Determine the [X, Y] coordinate at the center of the cell enclosing the given text.  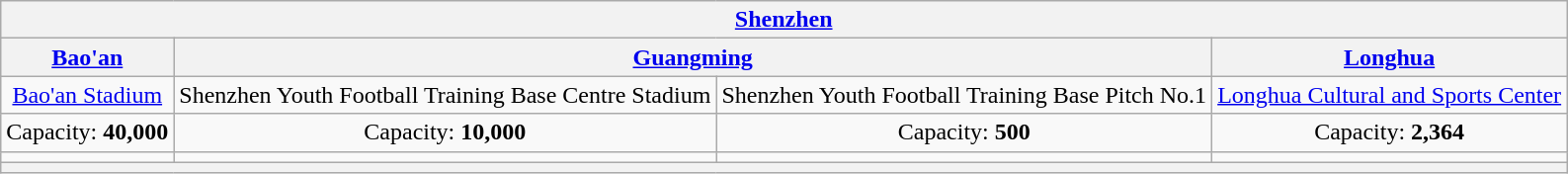
Longhua [1389, 57]
Bao'an Stadium [87, 95]
Shenzhen [784, 20]
Capacity: 10,000 [445, 132]
Longhua Cultural and Sports Center [1389, 95]
Capacity: 500 [964, 132]
Shenzhen Youth Football Training Base Centre Stadium [445, 95]
Capacity: 2,364 [1389, 132]
Shenzhen Youth Football Training Base Pitch No.1 [964, 95]
Capacity: 40,000 [87, 132]
Bao'an [87, 57]
Guangming [694, 57]
